Identify which cell holds the provided text, then report its [X, Y] central coordinate. 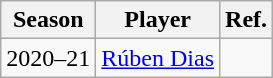
Player [158, 20]
Season [48, 20]
Rúben Dias [158, 58]
Ref. [246, 20]
2020–21 [48, 58]
